Output the (x, y) coordinate of the center of the cell containing the given text.  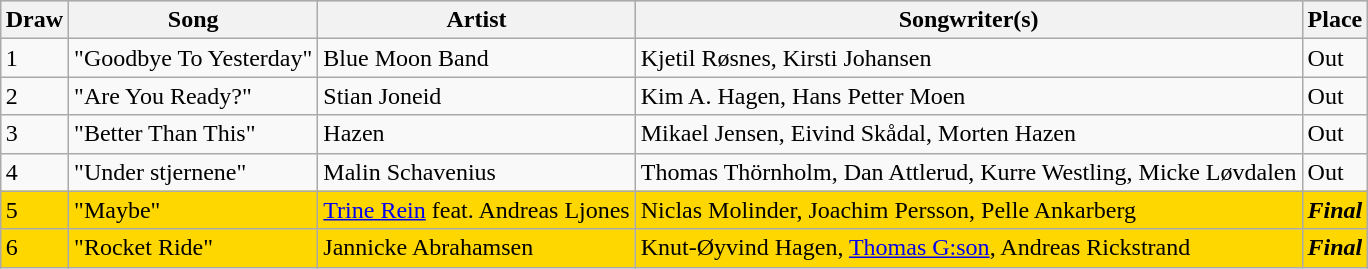
Kim A. Hagen, Hans Petter Moen (968, 96)
Mikael Jensen, Eivind Skådal, Morten Hazen (968, 134)
Thomas Thörnholm, Dan Attlerud, Kurre Westling, Micke Løvdalen (968, 172)
Niclas Molinder, Joachim Persson, Pelle Ankarberg (968, 210)
1 (34, 58)
"Rocket Ride" (194, 248)
Draw (34, 20)
Song (194, 20)
Place (1335, 20)
Trine Rein feat. Andreas Ljones (476, 210)
2 (34, 96)
"Better Than This" (194, 134)
"Goodbye To Yesterday" (194, 58)
Malin Schavenius (476, 172)
4 (34, 172)
Kjetil Røsnes, Kirsti Johansen (968, 58)
"Maybe" (194, 210)
Jannicke Abrahamsen (476, 248)
Hazen (476, 134)
"Are You Ready?" (194, 96)
Knut-Øyvind Hagen, Thomas G:son, Andreas Rickstrand (968, 248)
6 (34, 248)
Songwriter(s) (968, 20)
Blue Moon Band (476, 58)
Stian Joneid (476, 96)
"Under stjernene" (194, 172)
Artist (476, 20)
3 (34, 134)
5 (34, 210)
